Output the (x, y) coordinate of the center of the cell containing the given text.  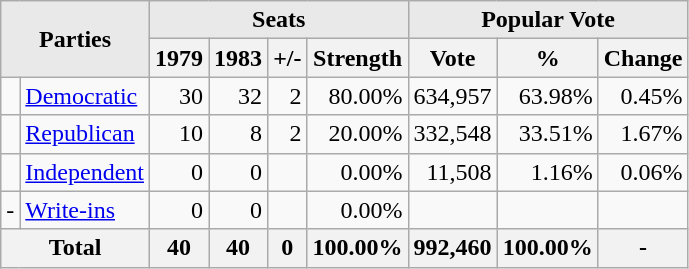
11,508 (452, 172)
33.51% (548, 134)
0.45% (643, 96)
Write-ins (85, 210)
+/- (288, 58)
634,957 (452, 96)
10 (178, 134)
80.00% (358, 96)
332,548 (452, 134)
% (548, 58)
Total (76, 248)
Popular Vote (548, 20)
Parties (76, 39)
30 (178, 96)
1979 (178, 58)
Republican (85, 134)
20.00% (358, 134)
0.06% (643, 172)
Seats (278, 20)
Vote (452, 58)
Change (643, 58)
Independent (85, 172)
1.16% (548, 172)
1.67% (643, 134)
Strength (358, 58)
32 (238, 96)
Democratic (85, 96)
992,460 (452, 248)
8 (238, 134)
63.98% (548, 96)
1983 (238, 58)
